For the text-containing cell, return its midpoint in [X, Y] coordinate format. 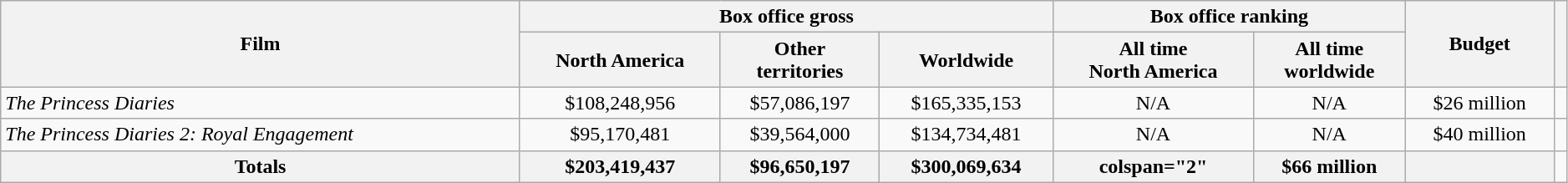
$108,248,956 [620, 103]
Box office gross [786, 17]
$40 million [1479, 135]
Worldwide [967, 60]
$95,170,481 [620, 135]
$300,069,634 [967, 166]
The Princess Diaries [261, 103]
North America [620, 60]
$203,419,437 [620, 166]
Totals [261, 166]
All timeNorth America [1154, 60]
The Princess Diaries 2: Royal Engagement [261, 135]
$26 million [1479, 103]
colspan="2" [1154, 166]
Box office ranking [1230, 17]
$39,564,000 [799, 135]
Budget [1479, 43]
All timeworldwide [1329, 60]
Otherterritories [799, 60]
$57,086,197 [799, 103]
Film [261, 43]
$165,335,153 [967, 103]
$66 million [1329, 166]
$134,734,481 [967, 135]
$96,650,197 [799, 166]
